Extract the [X, Y] coordinate from the center of the cell holding the provided text.  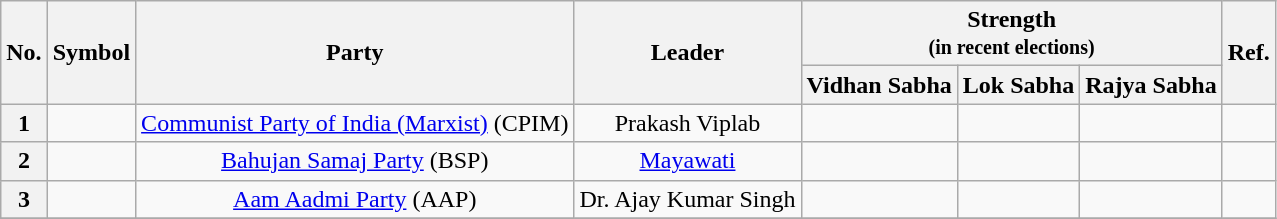
1 [24, 123]
Communist Party of India (Marxist) (CPIM) [355, 123]
Vidhan Sabha [879, 85]
2 [24, 161]
Symbol [91, 52]
Ref. [1248, 52]
No. [24, 52]
Prakash Viplab [688, 123]
Mayawati [688, 161]
Aam Aadmi Party (AAP) [355, 199]
Bahujan Samaj Party (BSP) [355, 161]
Party [355, 52]
Rajya Sabha [1151, 85]
Lok Sabha [1018, 85]
3 [24, 199]
Strength(in recent elections) [1012, 34]
Leader [688, 52]
Dr. Ajay Kumar Singh [688, 199]
